Provide the [X, Y] coordinate of the cell's center where the given text is located.  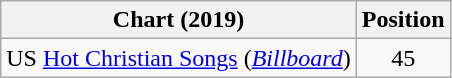
US Hot Christian Songs (Billboard) [179, 58]
45 [403, 58]
Chart (2019) [179, 20]
Position [403, 20]
